Detect which cell encompasses the target text, then output its [x, y] center coordinate. 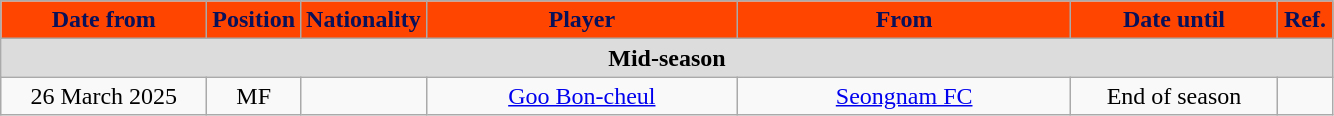
Mid-season [667, 58]
Date until [1174, 20]
From [904, 20]
Player [582, 20]
Seongnam FC [904, 96]
26 March 2025 [104, 96]
Nationality [364, 20]
Goo Bon-cheul [582, 96]
MF [254, 96]
Ref. [1305, 20]
End of season [1174, 96]
Date from [104, 20]
Position [254, 20]
